Return the [x, y] coordinate for the center point of the cell that contains the specified text.  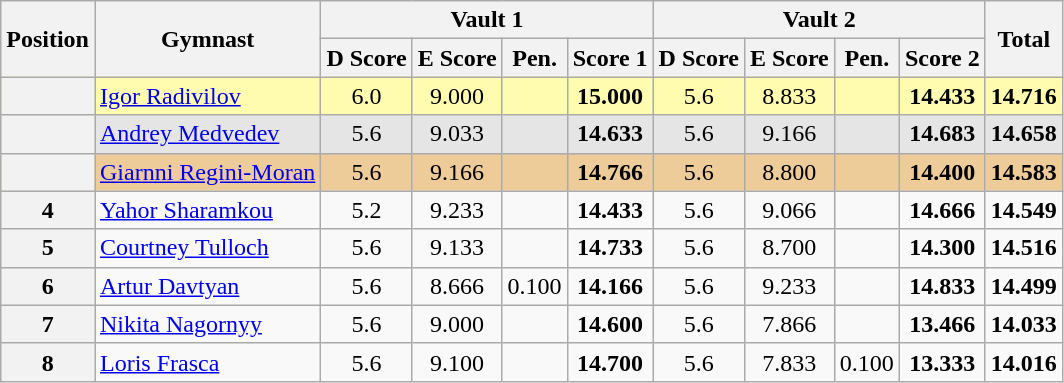
14.658 [1024, 134]
5.2 [366, 210]
14.700 [610, 362]
6 [48, 286]
8.700 [789, 248]
Giarnni Regini-Moran [207, 172]
14.300 [942, 248]
4 [48, 210]
8.666 [457, 286]
Score 1 [610, 58]
9.066 [789, 210]
Artur Davtyan [207, 286]
Vault 2 [819, 20]
14.033 [1024, 324]
5 [48, 248]
Courtney Tulloch [207, 248]
14.733 [610, 248]
9.100 [457, 362]
8 [48, 362]
8.833 [789, 96]
9.133 [457, 248]
14.166 [610, 286]
15.000 [610, 96]
14.833 [942, 286]
Igor Radivilov [207, 96]
Nikita Nagornyy [207, 324]
8.800 [789, 172]
9.033 [457, 134]
Total [1024, 39]
14.600 [610, 324]
14.549 [1024, 210]
14.683 [942, 134]
Andrey Medvedev [207, 134]
Score 2 [942, 58]
14.766 [610, 172]
7.833 [789, 362]
13.466 [942, 324]
Yahor Sharamkou [207, 210]
14.633 [610, 134]
6.0 [366, 96]
14.516 [1024, 248]
14.716 [1024, 96]
7.866 [789, 324]
13.333 [942, 362]
14.583 [1024, 172]
Vault 1 [487, 20]
Loris Frasca [207, 362]
7 [48, 324]
14.666 [942, 210]
14.016 [1024, 362]
Gymnast [207, 39]
14.400 [942, 172]
Position [48, 39]
14.499 [1024, 286]
